Search for the cell housing the specified text and yield its [x, y] center coordinate. 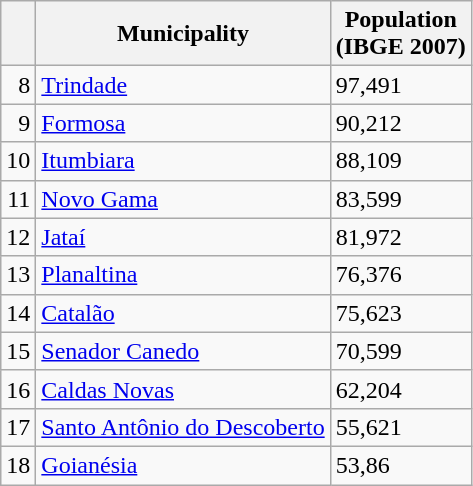
90,212 [400, 123]
Itumbiara [183, 161]
9 [18, 123]
13 [18, 275]
81,972 [400, 237]
Planaltina [183, 275]
Formosa [183, 123]
18 [18, 465]
Santo Antônio do Descoberto [183, 427]
Municipality [183, 34]
11 [18, 199]
Jataí [183, 237]
14 [18, 313]
Population(IBGE 2007) [400, 34]
16 [18, 389]
53,86 [400, 465]
8 [18, 85]
62,204 [400, 389]
Catalão [183, 313]
10 [18, 161]
12 [18, 237]
Senador Canedo [183, 351]
Trindade [183, 85]
70,599 [400, 351]
88,109 [400, 161]
17 [18, 427]
Caldas Novas [183, 389]
Novo Gama [183, 199]
55,621 [400, 427]
Goianésia [183, 465]
97,491 [400, 85]
15 [18, 351]
83,599 [400, 199]
75,623 [400, 313]
76,376 [400, 275]
